Capture the cell that displays the provided text and extract its [X, Y] central coordinate. 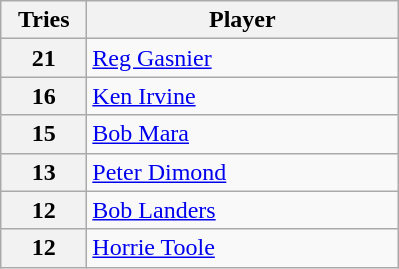
Peter Dimond [242, 172]
Ken Irvine [242, 96]
13 [44, 172]
15 [44, 134]
Bob Mara [242, 134]
21 [44, 58]
Reg Gasnier [242, 58]
Bob Landers [242, 210]
Tries [44, 20]
16 [44, 96]
Player [242, 20]
Horrie Toole [242, 248]
